Extract the [X, Y] coordinate from the center of the cell holding the provided text.  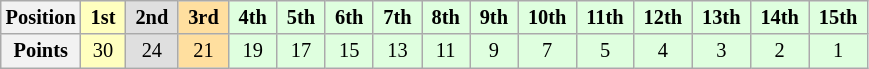
4th [253, 17]
7th [397, 17]
11 [446, 51]
11th [604, 17]
2nd [152, 17]
8th [446, 17]
14th [779, 17]
13th [721, 17]
15th [838, 17]
3 [721, 51]
21 [203, 51]
1st [104, 17]
24 [152, 51]
9th [494, 17]
4 [663, 51]
13 [397, 51]
Position [41, 17]
17 [301, 51]
2 [779, 51]
3rd [203, 17]
10th [547, 17]
5 [604, 51]
1 [838, 51]
9 [494, 51]
5th [301, 17]
19 [253, 51]
7 [547, 51]
15 [349, 51]
6th [349, 17]
30 [104, 51]
Points [41, 51]
12th [663, 17]
